Capture the cell that displays the provided text and extract its (x, y) central coordinate. 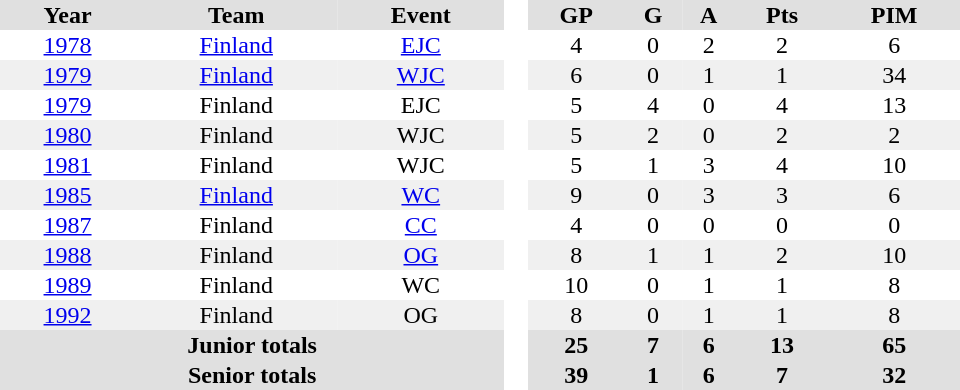
1980 (68, 135)
34 (894, 75)
1992 (68, 315)
1989 (68, 285)
Event (420, 15)
Junior totals (252, 345)
Year (68, 15)
PIM (894, 15)
65 (894, 345)
Team (236, 15)
9 (576, 195)
Pts (782, 15)
CC (420, 225)
1985 (68, 195)
1988 (68, 255)
32 (894, 375)
G (652, 15)
39 (576, 375)
GP (576, 15)
25 (576, 345)
1981 (68, 165)
Senior totals (252, 375)
A (709, 15)
1978 (68, 45)
1987 (68, 225)
